Identify which cell holds the provided text, then report its [x, y] central coordinate. 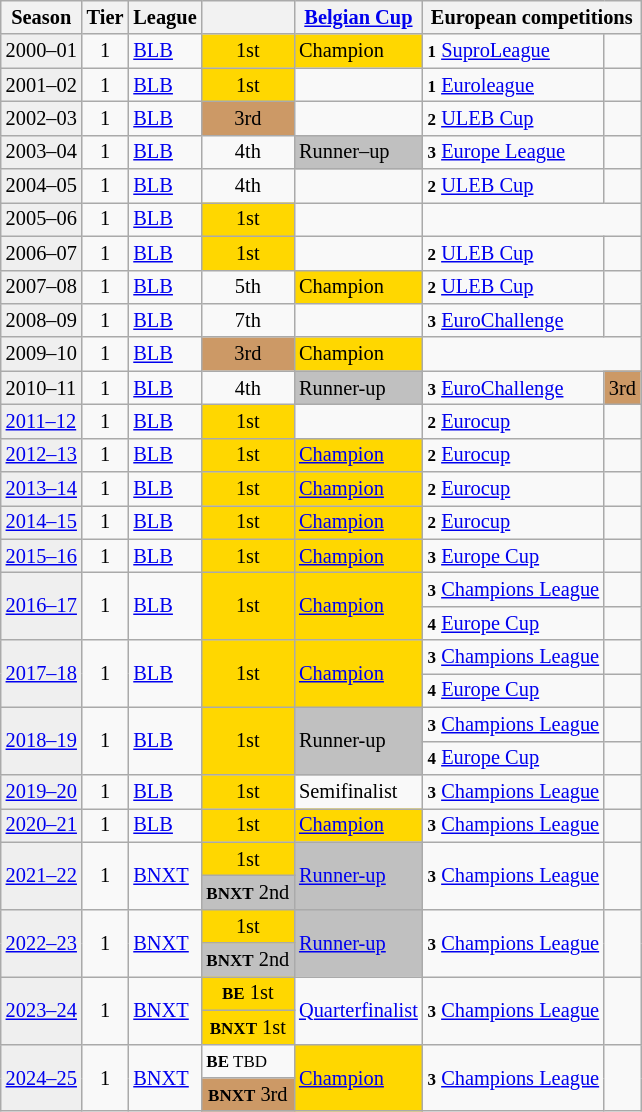
2002–03 [42, 118]
2024–25 [42, 1078]
2004–05 [42, 186]
2016–17 [42, 606]
BE 1st [248, 993]
BE TBD [248, 1061]
2014–15 [42, 522]
BNXT 3rd [248, 1094]
European competitions [532, 17]
3 Europe League [514, 152]
2005–06 [42, 219]
2021–22 [42, 876]
2023–24 [42, 1010]
2007–08 [42, 287]
2000–01 [42, 51]
2009–10 [42, 354]
BNXT 1st [248, 1027]
3 Europe Cup [514, 556]
Semifinalist [358, 791]
2019–20 [42, 791]
5th [248, 287]
Tier [106, 17]
Runner–up [358, 152]
7th [248, 320]
2003–04 [42, 152]
1 Euroleague [514, 85]
2013–14 [42, 489]
1 SuproLeague [514, 51]
2015–16 [42, 556]
2022–23 [42, 942]
Quarterfinalist [358, 1010]
2001–02 [42, 85]
2018–19 [42, 740]
2012–13 [42, 455]
2017–18 [42, 674]
Belgian Cup [358, 17]
2011–12 [42, 421]
Season [42, 17]
2020–21 [42, 825]
League [164, 17]
2006–07 [42, 253]
2008–09 [42, 320]
2010–11 [42, 388]
